Scan for the cell matching the given text and deliver its (X, Y) coordinate at center. 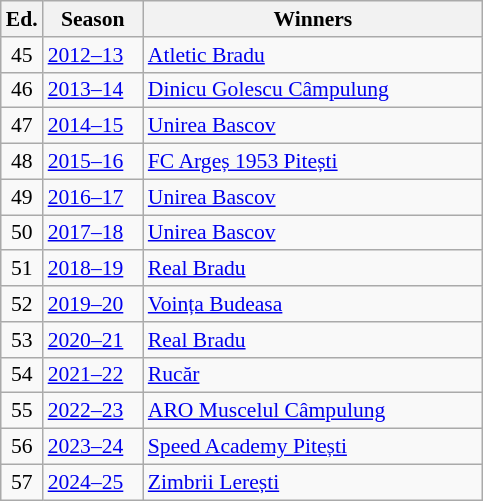
Season (93, 19)
49 (22, 197)
Voința Budeasa (313, 304)
52 (22, 304)
ARO Muscelul Câmpulung (313, 411)
55 (22, 411)
Zimbrii Lerești (313, 482)
46 (22, 90)
2012–13 (93, 55)
2019–20 (93, 304)
56 (22, 447)
50 (22, 233)
47 (22, 126)
2018–19 (93, 269)
Atletic Bradu (313, 55)
2016–17 (93, 197)
51 (22, 269)
2020–21 (93, 340)
Ed. (22, 19)
2014–15 (93, 126)
Winners (313, 19)
2021–22 (93, 375)
48 (22, 162)
2022–23 (93, 411)
2017–18 (93, 233)
57 (22, 482)
2024–25 (93, 482)
54 (22, 375)
2013–14 (93, 90)
2015–16 (93, 162)
53 (22, 340)
Rucăr (313, 375)
45 (22, 55)
FC Argeș 1953 Pitești (313, 162)
Speed Academy Pitești (313, 447)
2023–24 (93, 447)
Dinicu Golescu Câmpulung (313, 90)
